Capture the cell that displays the provided text and extract its [X, Y] central coordinate. 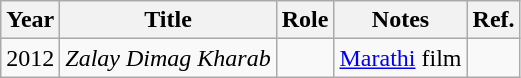
Notes [400, 20]
Year [30, 20]
2012 [30, 58]
Zalay Dimag Kharab [168, 58]
Role [305, 20]
Ref. [494, 20]
Title [168, 20]
Marathi film [400, 58]
